Return the (X, Y) coordinate for the center point of the cell that contains the specified text.  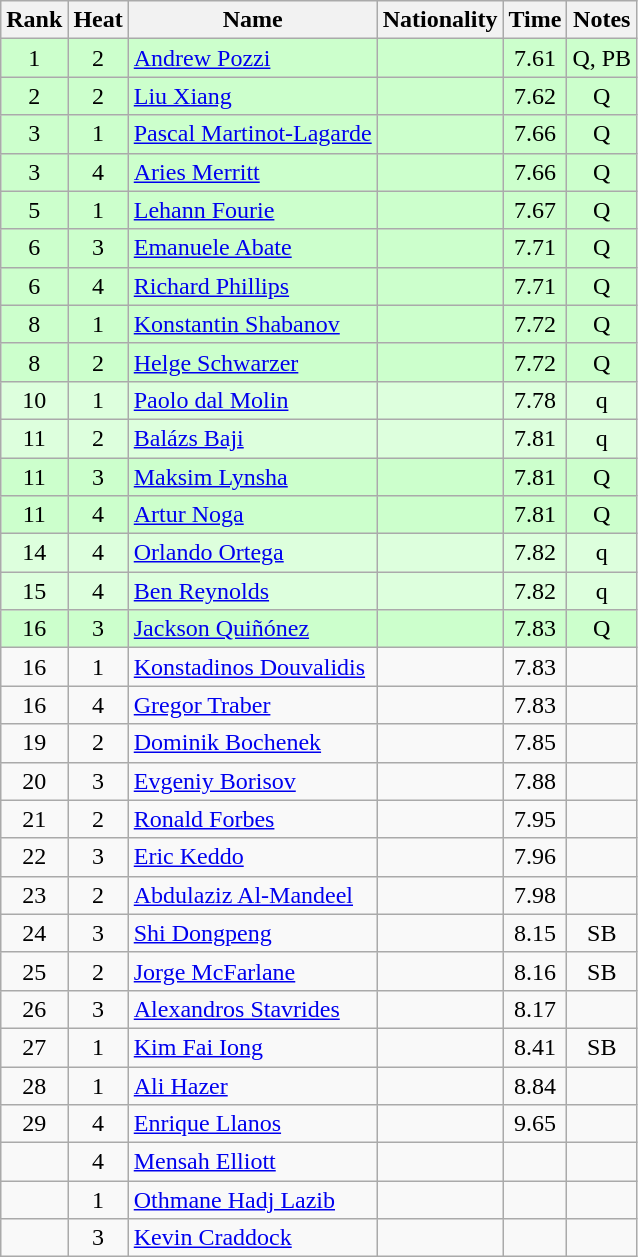
25 (34, 971)
8.17 (535, 1009)
8.84 (535, 1085)
7.67 (535, 210)
28 (34, 1085)
Time (535, 20)
20 (34, 781)
Maksim Lynsha (252, 477)
Notes (602, 20)
8.16 (535, 971)
Jackson Quiñónez (252, 629)
7.61 (535, 58)
Evgeniy Borisov (252, 781)
Enrique Llanos (252, 1124)
Shi Dongpeng (252, 933)
Othmane Hadj Lazib (252, 1200)
Kevin Craddock (252, 1238)
Jorge McFarlane (252, 971)
Ali Hazer (252, 1085)
7.85 (535, 743)
Lehann Fourie (252, 210)
22 (34, 857)
Mensah Elliott (252, 1162)
Eric Keddo (252, 857)
7.95 (535, 819)
Konstadinos Douvalidis (252, 667)
Helge Schwarzer (252, 362)
Pascal Martinot-Lagarde (252, 134)
29 (34, 1124)
Alexandros Stavrides (252, 1009)
Nationality (440, 20)
5 (34, 210)
Q, PB (602, 58)
Richard Phillips (252, 286)
21 (34, 819)
Rank (34, 20)
26 (34, 1009)
24 (34, 933)
27 (34, 1047)
23 (34, 895)
15 (34, 591)
7.98 (535, 895)
Kim Fai Iong (252, 1047)
Ronald Forbes (252, 819)
Aries Merritt (252, 172)
Balázs Baji (252, 438)
Heat (98, 20)
Abdulaziz Al-Mandeel (252, 895)
Paolo dal Molin (252, 400)
Name (252, 20)
10 (34, 400)
Liu Xiang (252, 96)
Konstantin Shabanov (252, 324)
Emanuele Abate (252, 248)
8.15 (535, 933)
9.65 (535, 1124)
8.41 (535, 1047)
7.88 (535, 781)
7.96 (535, 857)
Andrew Pozzi (252, 58)
Orlando Ortega (252, 553)
Ben Reynolds (252, 591)
19 (34, 743)
Artur Noga (252, 515)
14 (34, 553)
Gregor Traber (252, 705)
Dominik Bochenek (252, 743)
7.62 (535, 96)
7.78 (535, 400)
